Search for the cell housing the specified text and yield its (x, y) center coordinate. 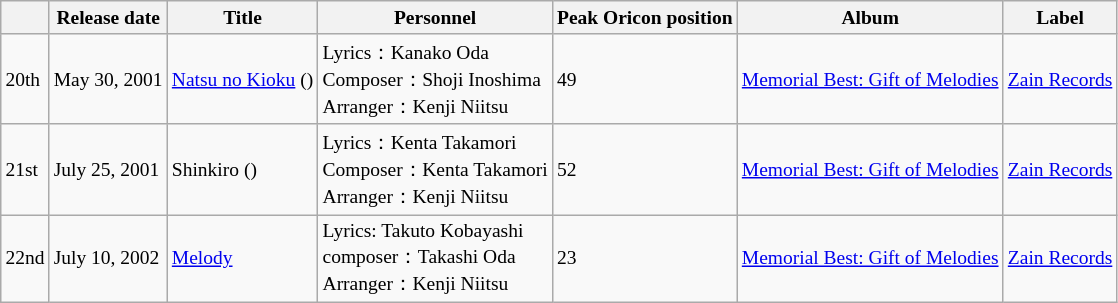
Lyrics: Takuto Kobayashicomposer：Takashi Oda Arranger：Kenji Niitsu (435, 258)
Melody (242, 258)
Label (1060, 18)
July 25, 2001 (108, 169)
22nd (25, 258)
Album (870, 18)
May 30, 2001 (108, 79)
21st (25, 169)
Title (242, 18)
23 (644, 258)
July 10, 2002 (108, 258)
Natsu no Kioku () (242, 79)
Lyrics：Kenta TakamoriComposer：Kenta Takamori Arranger：Kenji Niitsu (435, 169)
Lyrics：Kanako Oda Composer：Shoji Inoshima Arranger：Kenji Niitsu (435, 79)
Peak Oricon position (644, 18)
49 (644, 79)
20th (25, 79)
Release date (108, 18)
52 (644, 169)
Personnel (435, 18)
Shinkiro () (242, 169)
